Find where the given text appears and provide that cell's center as (x, y) coordinate. 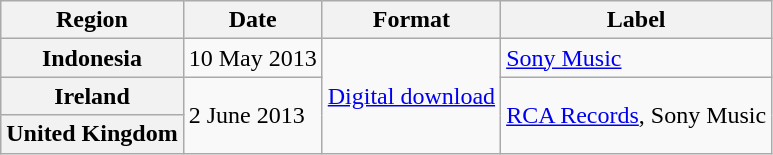
Date (252, 20)
Format (411, 20)
Digital download (411, 96)
United Kingdom (92, 134)
Indonesia (92, 58)
10 May 2013 (252, 58)
Sony Music (636, 58)
Ireland (92, 96)
RCA Records, Sony Music (636, 115)
Region (92, 20)
Label (636, 20)
2 June 2013 (252, 115)
